Pinpoint the cell where the given text exists, returning its [x, y] midpoint coordinate. 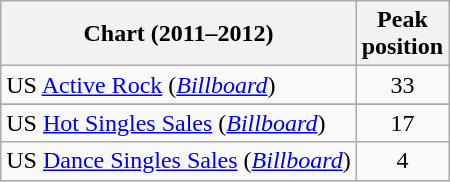
US Dance Singles Sales (Billboard) [178, 161]
17 [402, 123]
Chart (2011–2012) [178, 34]
Peakposition [402, 34]
33 [402, 85]
US Hot Singles Sales (Billboard) [178, 123]
US Active Rock (Billboard) [178, 85]
4 [402, 161]
